Return (x, y) of the center of cell containing provided text 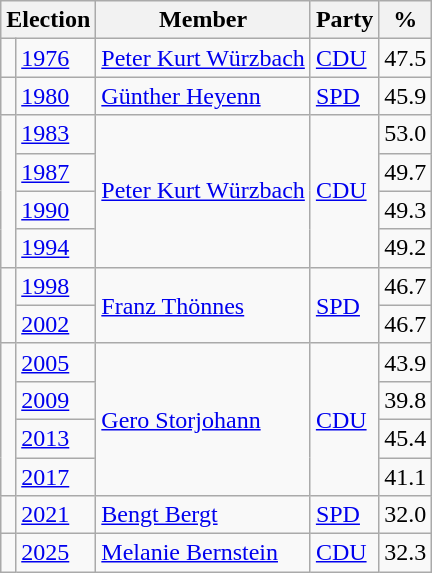
2021 (56, 515)
1987 (56, 172)
2005 (56, 362)
32.3 (406, 553)
Franz Thönnes (204, 305)
1980 (56, 96)
Member (204, 20)
1994 (56, 248)
49.3 (406, 210)
45.9 (406, 96)
53.0 (406, 134)
Gero Storjohann (204, 419)
Party (344, 20)
2002 (56, 324)
47.5 (406, 58)
49.2 (406, 248)
39.8 (406, 400)
2013 (56, 438)
41.1 (406, 477)
45.4 (406, 438)
Melanie Bernstein (204, 553)
Günther Heyenn (204, 96)
43.9 (406, 362)
32.0 (406, 515)
2025 (56, 553)
2017 (56, 477)
% (406, 20)
Election (48, 20)
Bengt Bergt (204, 515)
1983 (56, 134)
1990 (56, 210)
1976 (56, 58)
2009 (56, 400)
49.7 (406, 172)
1998 (56, 286)
